Capture the cell that displays the provided text and extract its [X, Y] central coordinate. 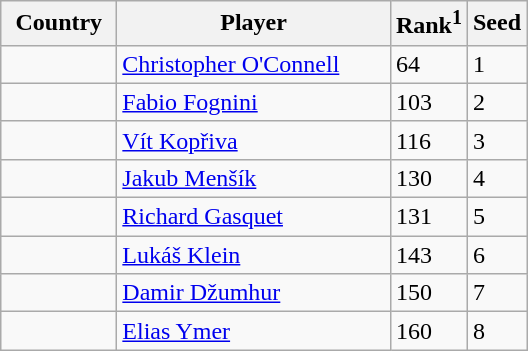
3 [496, 140]
116 [428, 140]
160 [428, 331]
Player [254, 24]
Jakub Menšík [254, 178]
7 [496, 293]
150 [428, 293]
64 [428, 64]
Lukáš Klein [254, 255]
131 [428, 217]
Country [59, 24]
Damir Džumhur [254, 293]
Vít Kopřiva [254, 140]
1 [496, 64]
Seed [496, 24]
2 [496, 102]
6 [496, 255]
Christopher O'Connell [254, 64]
103 [428, 102]
Fabio Fognini [254, 102]
Elias Ymer [254, 331]
4 [496, 178]
Richard Gasquet [254, 217]
143 [428, 255]
130 [428, 178]
5 [496, 217]
Rank1 [428, 24]
8 [496, 331]
